Search for the cell housing the specified text and yield its [x, y] center coordinate. 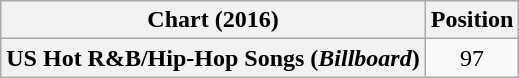
Chart (2016) [213, 20]
97 [472, 58]
US Hot R&B/Hip-Hop Songs (Billboard) [213, 58]
Position [472, 20]
